Provide the [x, y] coordinate of the cell's center where the given text is located.  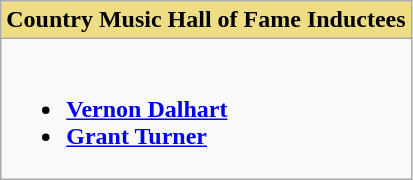
Country Music Hall of Fame Inductees [206, 20]
Vernon DalhartGrant Turner [206, 109]
